Locate the cell with the specified text and output its (X, Y) center coordinate. 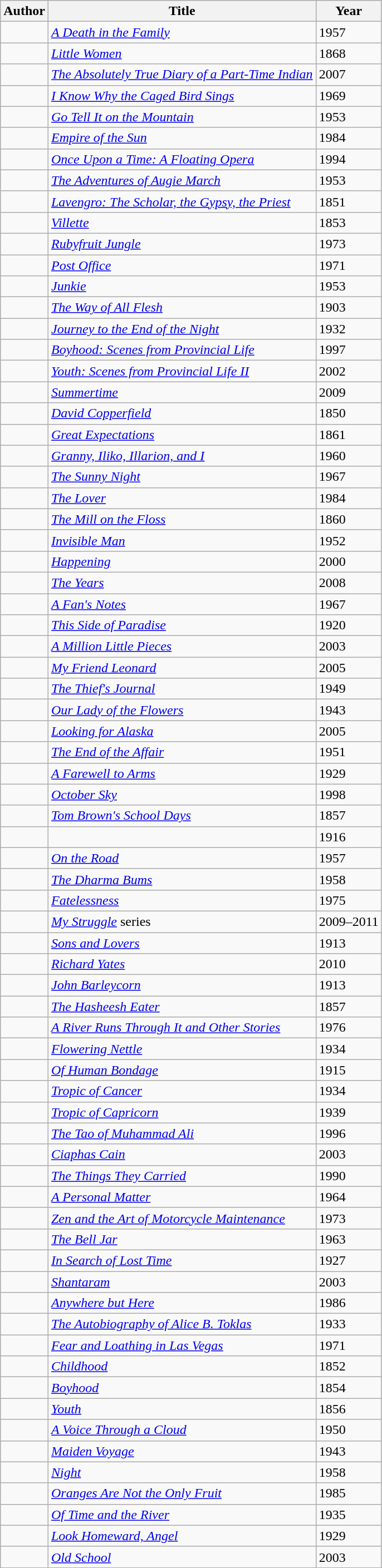
1903 (349, 308)
A Personal Matter (182, 1197)
Little Women (182, 53)
1854 (349, 1388)
Happening (182, 561)
David Copperfield (182, 413)
1856 (349, 1409)
The Bell Jar (182, 1239)
1916 (349, 837)
The Things They Carried (182, 1176)
2000 (349, 561)
Oranges Are Not the Only Fruit (182, 1493)
1868 (349, 53)
A Million Little Pieces (182, 647)
1990 (349, 1176)
A Voice Through a Cloud (182, 1430)
My Struggle series (182, 921)
1853 (349, 223)
1998 (349, 795)
2009–2011 (349, 921)
1996 (349, 1133)
Invisible Man (182, 540)
1860 (349, 519)
Tropic of Capricorn (182, 1112)
Post Office (182, 265)
Richard Yates (182, 964)
The Hasheesh Eater (182, 1007)
Title (182, 11)
A Death in the Family (182, 32)
The Dharma Bums (182, 879)
1952 (349, 540)
2009 (349, 392)
2008 (349, 583)
Old School (182, 1557)
Journey to the End of the Night (182, 329)
Flowering Nettle (182, 1049)
The End of the Affair (182, 752)
The Years (182, 583)
1986 (349, 1303)
1964 (349, 1197)
The Absolutely True Diary of a Part-Time Indian (182, 75)
1969 (349, 96)
The Mill on the Floss (182, 519)
Once Upon a Time: A Floating Opera (182, 159)
The Lover (182, 498)
1994 (349, 159)
Villette (182, 223)
1997 (349, 350)
This Side of Paradise (182, 625)
1951 (349, 752)
The Thief's Journal (182, 689)
1950 (349, 1430)
Looking for Alaska (182, 731)
A Farewell to Arms (182, 773)
1963 (349, 1239)
Youth: Scenes from Provincial Life II (182, 371)
1933 (349, 1324)
Tom Brown's School Days (182, 816)
Rubyfruit Jungle (182, 244)
Fear and Loathing in Las Vegas (182, 1345)
Of Time and the River (182, 1515)
Sons and Lovers (182, 943)
Our Lady of the Flowers (182, 710)
Of Human Bondage (182, 1070)
Shantaram (182, 1281)
Zen and the Art of Motorcycle Maintenance (182, 1218)
Empire of the Sun (182, 138)
Ciaphas Cain (182, 1155)
1960 (349, 456)
The Adventures of Augie March (182, 180)
The Sunny Night (182, 477)
Summertime (182, 392)
Childhood (182, 1367)
A Fan's Notes (182, 604)
Look Homeward, Angel (182, 1536)
Junkie (182, 287)
In Search of Lost Time (182, 1260)
Year (349, 11)
Lavengro: The Scholar, the Gypsy, the Priest (182, 201)
1985 (349, 1493)
1915 (349, 1070)
1932 (349, 329)
1920 (349, 625)
Boyhood (182, 1388)
Night (182, 1472)
Fatelessness (182, 900)
Great Expectations (182, 435)
1850 (349, 413)
Boyhood: Scenes from Provincial Life (182, 350)
1935 (349, 1515)
Anywhere but Here (182, 1303)
John Barleycorn (182, 985)
Tropic of Cancer (182, 1091)
1861 (349, 435)
Maiden Voyage (182, 1451)
The Tao of Muhammad Ali (182, 1133)
1939 (349, 1112)
1975 (349, 900)
A River Runs Through It and Other Stories (182, 1028)
On the Road (182, 858)
I Know Why the Caged Bird Sings (182, 96)
1852 (349, 1367)
1927 (349, 1260)
Author (25, 11)
2007 (349, 75)
2002 (349, 371)
October Sky (182, 795)
1976 (349, 1028)
1949 (349, 689)
Go Tell It on the Mountain (182, 117)
Granny, Iliko, Illarion, and I (182, 456)
2010 (349, 964)
1851 (349, 201)
My Friend Leonard (182, 668)
Youth (182, 1409)
The Autobiography of Alice B. Toklas (182, 1324)
The Way of All Flesh (182, 308)
